Detect which cell encompasses the target text, then output its (x, y) center coordinate. 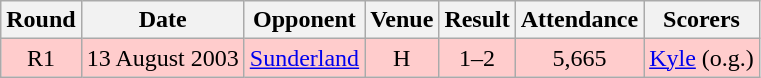
R1 (41, 58)
13 August 2003 (162, 58)
1–2 (477, 58)
Venue (402, 20)
Kyle (o.g.) (702, 58)
Round (41, 20)
Result (477, 20)
Date (162, 20)
Sunderland (304, 58)
Opponent (304, 20)
H (402, 58)
Attendance (579, 20)
5,665 (579, 58)
Scorers (702, 20)
